Return the (x, y) coordinate for the center point of the cell that contains the specified text.  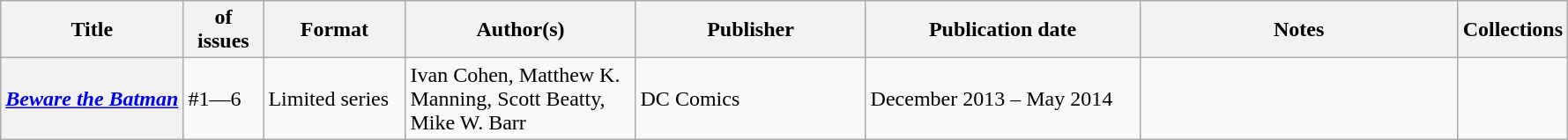
of issues (224, 30)
DC Comics (751, 99)
Beware the Batman (92, 99)
Publisher (751, 30)
Notes (1299, 30)
Limited series (335, 99)
#1—6 (224, 99)
Publication date (1003, 30)
Ivan Cohen, Matthew K. Manning, Scott Beatty, Mike W. Barr (520, 99)
December 2013 – May 2014 (1003, 99)
Title (92, 30)
Format (335, 30)
Author(s) (520, 30)
Collections (1512, 30)
